For the text-containing cell, return its midpoint in [x, y] coordinate format. 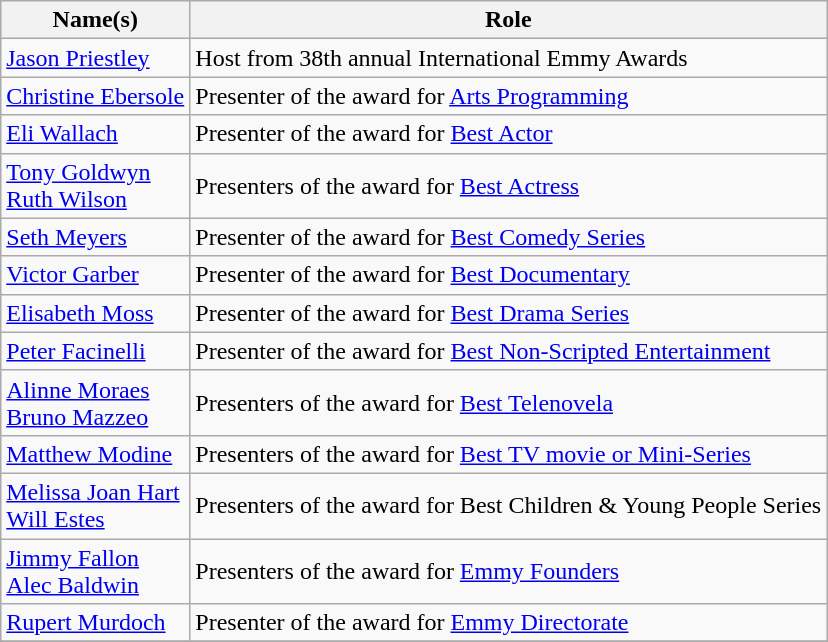
Victor Garber [96, 275]
Name(s) [96, 20]
Rupert Murdoch [96, 623]
Presenters of the award for Best Children & Young People Series [508, 506]
Alinne MoraesBruno Mazzeo [96, 402]
Presenter of the award for Emmy Directorate [508, 623]
Presenters of the award for Best Telenovela [508, 402]
Tony GoldwynRuth Wilson [96, 186]
Melissa Joan HartWill Estes [96, 506]
Presenter of the award for Best Drama Series [508, 313]
Jason Priestley [96, 58]
Presenter of the award for Best Actor [508, 134]
Presenters of the award for Best TV movie or Mini-Series [508, 454]
Presenter of the award for Best Comedy Series [508, 237]
Eli Wallach [96, 134]
Presenter of the award for Best Non-Scripted Entertainment [508, 351]
Seth Meyers [96, 237]
Jimmy FallonAlec Baldwin [96, 570]
Role [508, 20]
Presenter of the award for Arts Programming [508, 96]
Presenter of the award for Best Documentary [508, 275]
Presenters of the award for Best Actress [508, 186]
Matthew Modine [96, 454]
Christine Ebersole [96, 96]
Peter Facinelli [96, 351]
Host from 38th annual International Emmy Awards [508, 58]
Elisabeth Moss [96, 313]
Presenters of the award for Emmy Founders [508, 570]
